Provide the (X, Y) coordinate of the cell's center where the given text is located.  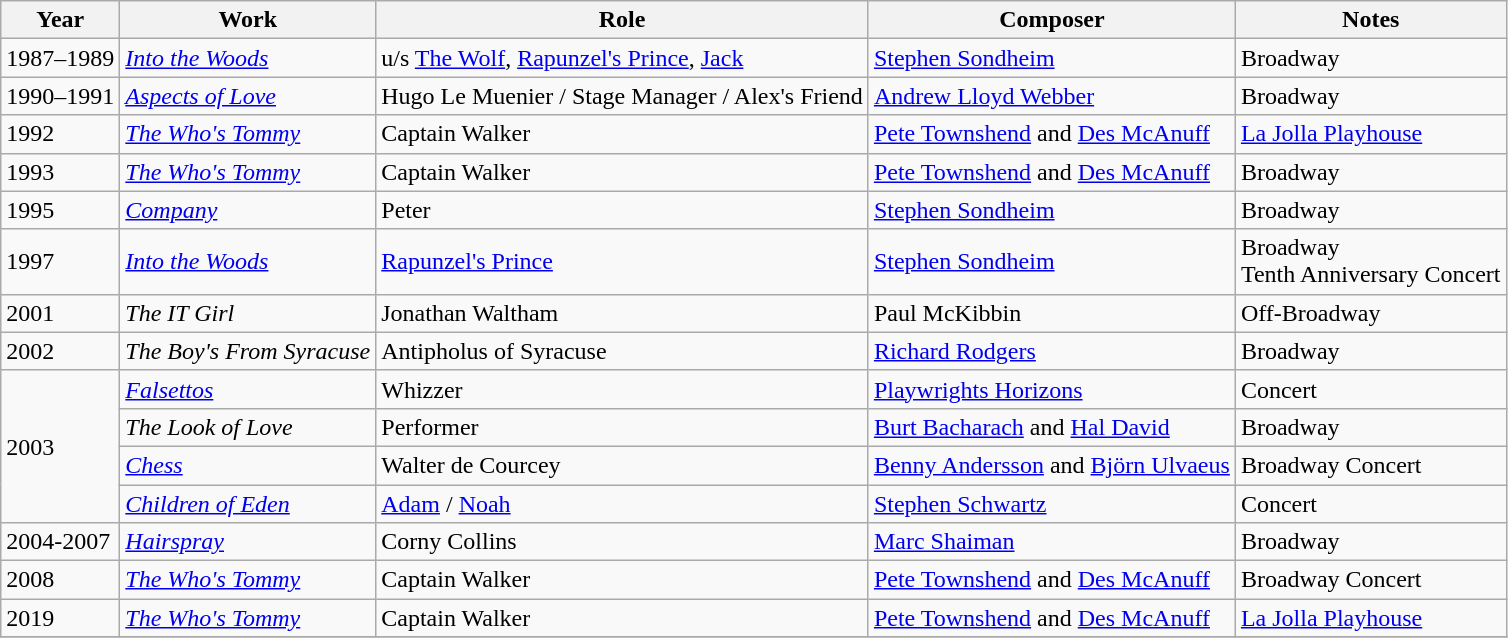
Children of Eden (248, 503)
Walter de Courcey (622, 465)
2008 (60, 580)
1990–1991 (60, 96)
Corny Collins (622, 542)
Performer (622, 427)
Company (248, 210)
Whizzer (622, 389)
2003 (60, 446)
Work (248, 20)
Jonathan Waltham (622, 313)
1993 (60, 172)
Year (60, 20)
Playwrights Horizons (1052, 389)
2019 (60, 618)
1995 (60, 210)
1987–1989 (60, 58)
BroadwayTenth Anniversary Concert (1370, 262)
2004-2007 (60, 542)
2002 (60, 351)
Falsettos (248, 389)
The Look of Love (248, 427)
Peter (622, 210)
Burt Bacharach and Hal David (1052, 427)
The IT Girl (248, 313)
Aspects of Love (248, 96)
Role (622, 20)
Adam / Noah (622, 503)
Hugo Le Muenier / Stage Manager / Alex's Friend (622, 96)
Antipholus of Syracuse (622, 351)
The Boy's From Syracuse (248, 351)
1992 (60, 134)
Paul McKibbin (1052, 313)
Hairspray (248, 542)
1997 (60, 262)
2001 (60, 313)
Andrew Lloyd Webber (1052, 96)
Composer (1052, 20)
Stephen Schwartz (1052, 503)
Marc Shaiman (1052, 542)
u/s The Wolf, Rapunzel's Prince, Jack (622, 58)
Notes (1370, 20)
Rapunzel's Prince (622, 262)
Benny Andersson and Björn Ulvaeus (1052, 465)
Richard Rodgers (1052, 351)
Off-Broadway (1370, 313)
Chess (248, 465)
